For the text-containing cell, return its midpoint in [x, y] coordinate format. 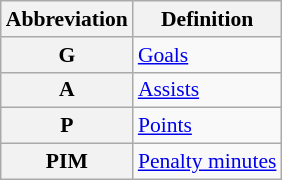
PIM [67, 162]
Penalty minutes [208, 162]
Assists [208, 90]
Abbreviation [67, 19]
Definition [208, 19]
A [67, 90]
G [67, 55]
Goals [208, 55]
Points [208, 126]
P [67, 126]
